Provide the (x, y) coordinate of the cell's center where the given text is located.  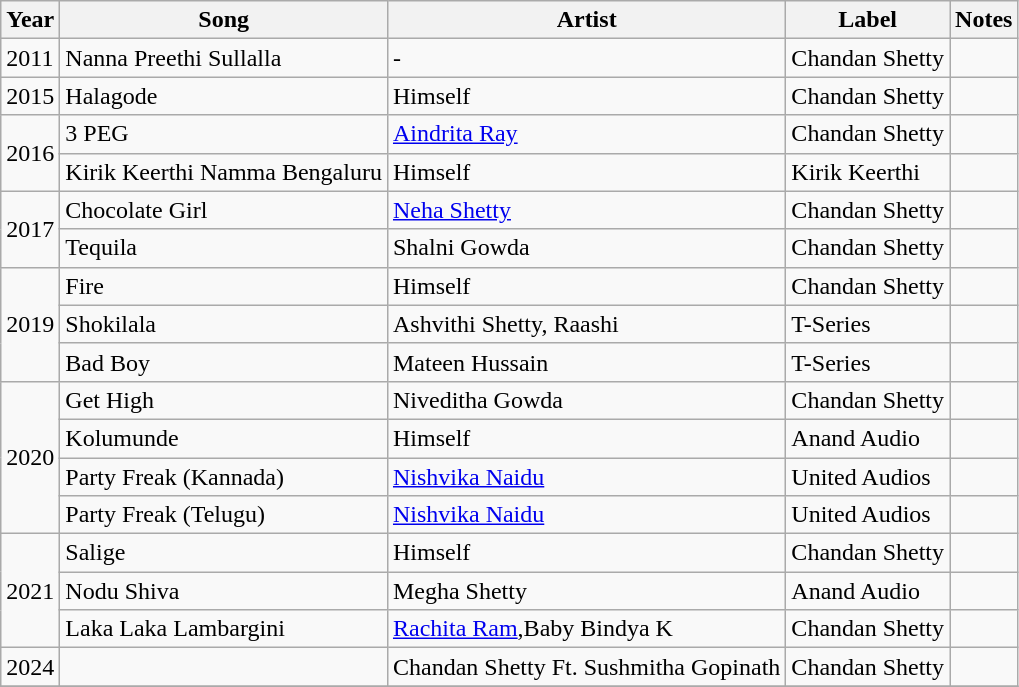
Song (224, 20)
2015 (30, 96)
Kirik Keerthi (868, 172)
Get High (224, 400)
2021 (30, 591)
Neha Shetty (586, 210)
Megha Shetty (586, 591)
Shokilala (224, 324)
2020 (30, 457)
Nodu Shiva (224, 591)
Kolumunde (224, 438)
2011 (30, 58)
Laka Laka Lambargini (224, 629)
2019 (30, 324)
Rachita Ram,Baby Bindya K (586, 629)
2024 (30, 667)
Party Freak (Kannada) (224, 477)
2017 (30, 229)
Halagode (224, 96)
Shalni Gowda (586, 248)
Mateen Hussain (586, 362)
Tequila (224, 248)
Artist (586, 20)
Niveditha Gowda (586, 400)
Salige (224, 553)
Ashvithi Shetty, Raashi (586, 324)
Bad Boy (224, 362)
Fire (224, 286)
2016 (30, 153)
Kirik Keerthi Namma Bengaluru (224, 172)
Chocolate Girl (224, 210)
- (586, 58)
Notes (984, 20)
3 PEG (224, 134)
Label (868, 20)
Chandan Shetty Ft. Sushmitha Gopinath (586, 667)
Nanna Preethi Sullalla (224, 58)
Party Freak (Telugu) (224, 515)
Year (30, 20)
Aindrita Ray (586, 134)
